Output the (x, y) coordinate of the center of the cell containing the given text.  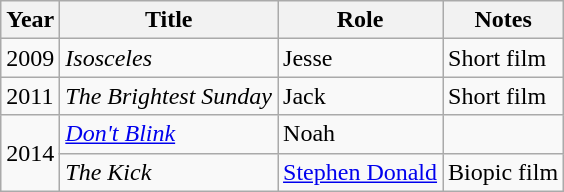
Biopic film (504, 172)
Stephen Donald (360, 172)
Jack (360, 96)
Jesse (360, 58)
2014 (30, 153)
Isosceles (169, 58)
2009 (30, 58)
Title (169, 20)
Don't Blink (169, 134)
The Brightest Sunday (169, 96)
Notes (504, 20)
Role (360, 20)
Year (30, 20)
The Kick (169, 172)
2011 (30, 96)
Noah (360, 134)
